For the text-containing cell, return its midpoint in (X, Y) coordinate format. 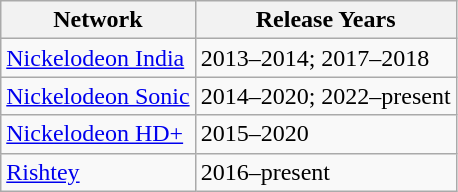
Rishtey (98, 172)
2014–2020; 2022–present (326, 96)
2016–present (326, 172)
Nickelodeon Sonic (98, 96)
Network (98, 20)
2015–2020 (326, 134)
Nickelodeon India (98, 58)
Nickelodeon HD+ (98, 134)
2013–2014; 2017–2018 (326, 58)
Release Years (326, 20)
